Determine the (x, y) coordinate at the center of the cell enclosing the given text.  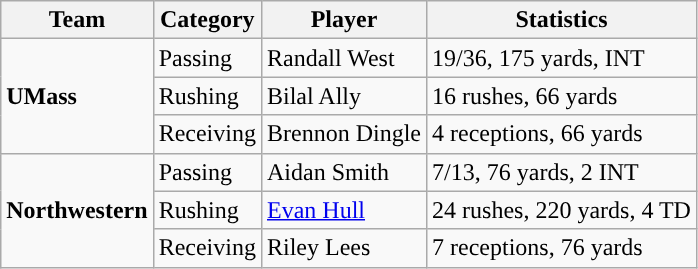
Evan Hull (344, 210)
7 receptions, 76 yards (562, 248)
Randall West (344, 58)
Riley Lees (344, 248)
Aidan Smith (344, 172)
UMass (77, 96)
4 receptions, 66 yards (562, 134)
Team (77, 20)
24 rushes, 220 yards, 4 TD (562, 210)
19/36, 175 yards, INT (562, 58)
Statistics (562, 20)
Bilal Ally (344, 96)
7/13, 76 yards, 2 INT (562, 172)
Northwestern (77, 210)
Category (207, 20)
Player (344, 20)
Brennon Dingle (344, 134)
16 rushes, 66 yards (562, 96)
